Find where the given text appears and provide that cell's center as (X, Y) coordinate. 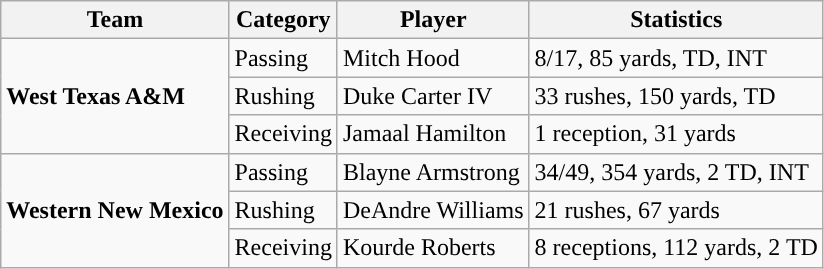
Category (283, 20)
Blayne Armstrong (433, 172)
Statistics (676, 20)
21 rushes, 67 yards (676, 210)
8 receptions, 112 yards, 2 TD (676, 248)
34/49, 354 yards, 2 TD, INT (676, 172)
8/17, 85 yards, TD, INT (676, 58)
33 rushes, 150 yards, TD (676, 96)
Team (115, 20)
Player (433, 20)
DeAndre Williams (433, 210)
Jamaal Hamilton (433, 134)
Mitch Hood (433, 58)
Western New Mexico (115, 210)
Kourde Roberts (433, 248)
1 reception, 31 yards (676, 134)
Duke Carter IV (433, 96)
West Texas A&M (115, 96)
